Find where the given text appears and provide that cell's center as (x, y) coordinate. 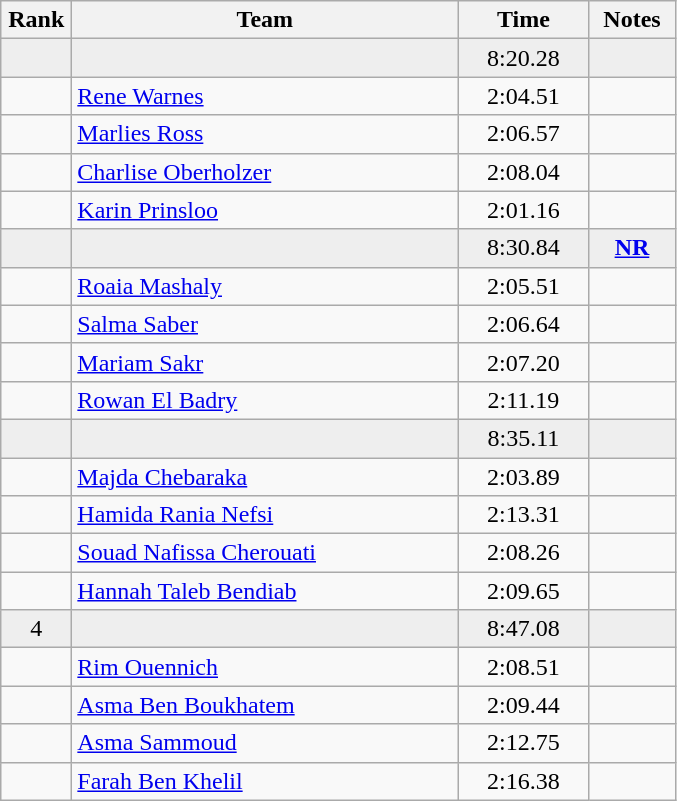
4 (36, 629)
2:12.75 (524, 743)
Karin Prinsloo (265, 210)
Rim Ouennich (265, 667)
8:35.11 (524, 438)
2:08.51 (524, 667)
Rowan El Badry (265, 400)
2:13.31 (524, 515)
8:30.84 (524, 248)
2:03.89 (524, 477)
2:08.26 (524, 553)
Hannah Taleb Bendiab (265, 591)
2:06.64 (524, 324)
Majda Chebaraka (265, 477)
Farah Ben Khelil (265, 781)
Salma Saber (265, 324)
8:47.08 (524, 629)
2:05.51 (524, 286)
2:04.51 (524, 96)
Asma Ben Boukhatem (265, 705)
Marlies Ross (265, 134)
2:09.44 (524, 705)
2:09.65 (524, 591)
Hamida Rania Nefsi (265, 515)
2:16.38 (524, 781)
2:11.19 (524, 400)
Rank (36, 20)
Mariam Sakr (265, 362)
Charlise Oberholzer (265, 172)
2:08.04 (524, 172)
Rene Warnes (265, 96)
2:01.16 (524, 210)
Roaia Mashaly (265, 286)
2:07.20 (524, 362)
NR (632, 248)
8:20.28 (524, 58)
Asma Sammoud (265, 743)
Time (524, 20)
2:06.57 (524, 134)
Souad Nafissa Cherouati (265, 553)
Notes (632, 20)
Team (265, 20)
